Provide the (x, y) coordinate of the cell's center where the given text is located.  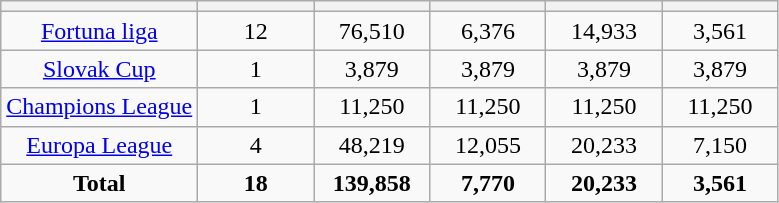
12,055 (488, 145)
48,219 (372, 145)
7,150 (720, 145)
Total (100, 183)
76,510 (372, 31)
Slovak Cup (100, 69)
7,770 (488, 183)
Fortuna liga (100, 31)
6,376 (488, 31)
4 (256, 145)
139,858 (372, 183)
Europa League (100, 145)
14,933 (604, 31)
12 (256, 31)
18 (256, 183)
Champions League (100, 107)
